Scan for the cell matching the given text and deliver its [x, y] coordinate at center. 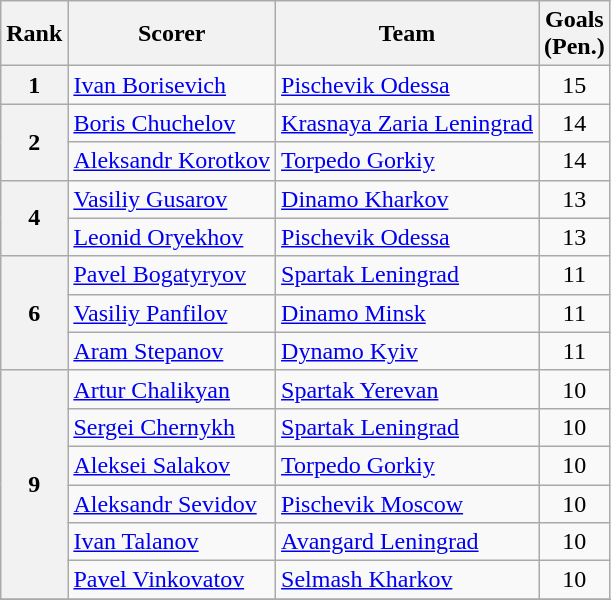
Dinamo Kharkov [408, 199]
Krasnaya Zaria Leningrad [408, 123]
Pavel Vinkovatov [172, 580]
1 [34, 85]
Vasiliy Gusarov [172, 199]
Sergei Chernykh [172, 427]
Spartak Yerevan [408, 389]
6 [34, 313]
Selmash Kharkov [408, 580]
2 [34, 142]
Ivan Borisevich [172, 85]
9 [34, 484]
Aleksei Salakov [172, 465]
15 [574, 85]
Pavel Bogatyryov [172, 275]
Aram Stepanov [172, 351]
Leonid Oryekhov [172, 237]
Boris Chuchelov [172, 123]
Dynamo Kyiv [408, 351]
4 [34, 218]
Aleksandr Sevidov [172, 503]
Team [408, 34]
Scorer [172, 34]
Artur Chalikyan [172, 389]
Vasiliy Panfilov [172, 313]
Ivan Talanov [172, 542]
Avangard Leningrad [408, 542]
Aleksandr Korotkov [172, 161]
Goals(Pen.) [574, 34]
Pischevik Moscow [408, 503]
Rank [34, 34]
Dinamo Minsk [408, 313]
